From the cell containing the given text, extract its center point as [x, y] coordinate. 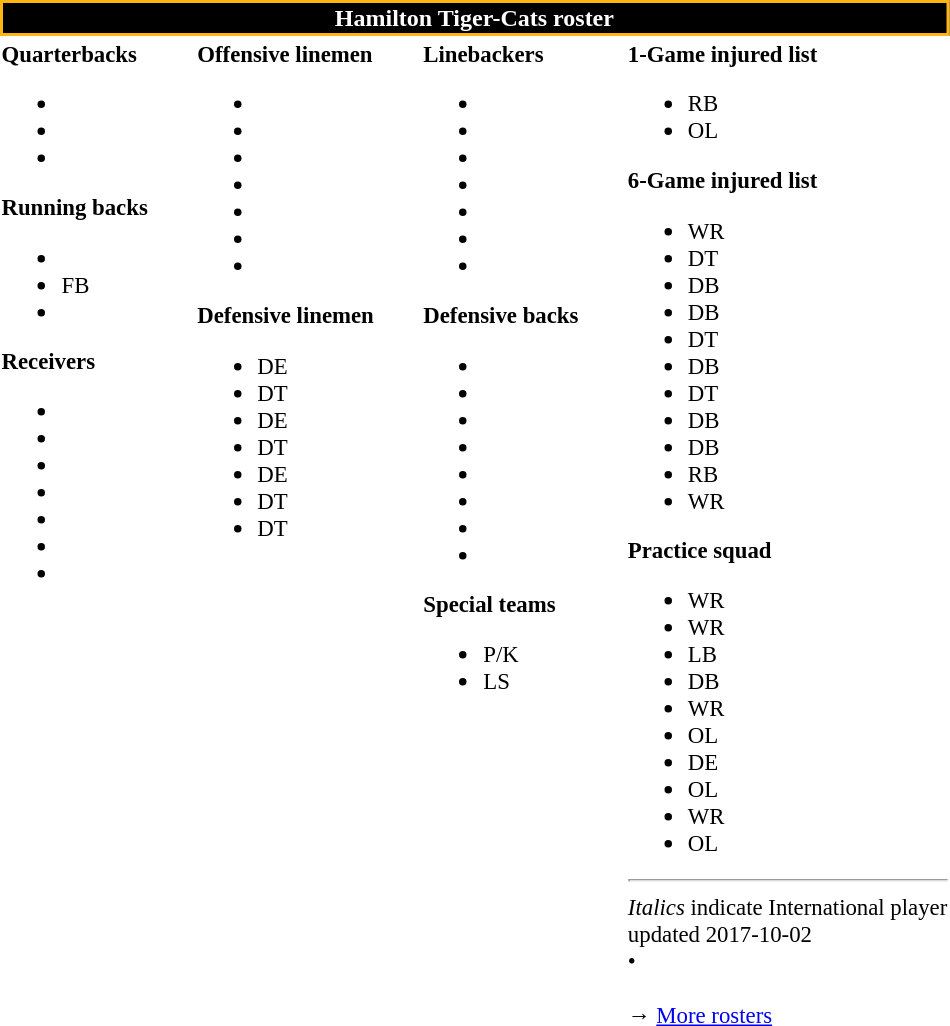
Hamilton Tiger-Cats roster [474, 18]
